Extract the [X, Y] coordinate from the center of the cell holding the provided text.  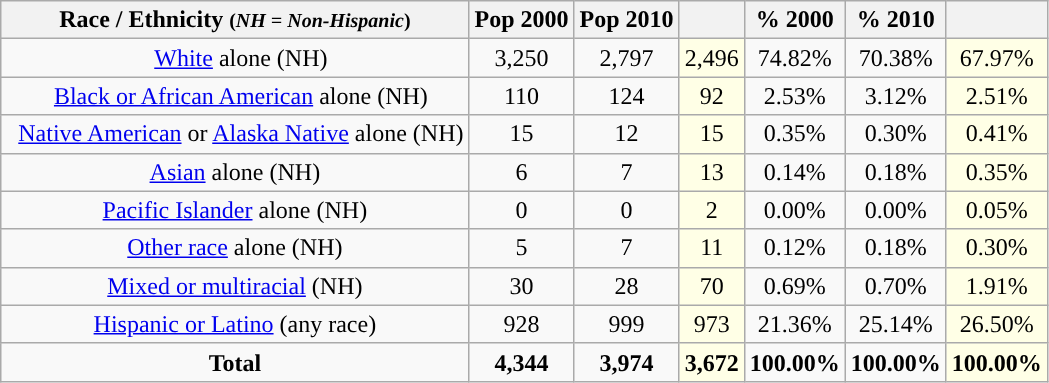
1.91% [996, 286]
999 [626, 324]
3,250 [522, 58]
0.41% [996, 134]
12 [626, 134]
Hispanic or Latino (any race) [235, 324]
928 [522, 324]
Pop 2000 [522, 20]
70.38% [896, 58]
67.97% [996, 58]
124 [626, 96]
92 [712, 96]
2.51% [996, 96]
25.14% [896, 324]
Other race alone (NH) [235, 248]
21.36% [794, 324]
13 [712, 172]
26.50% [996, 324]
Race / Ethnicity (NH = Non-Hispanic) [235, 20]
0.12% [794, 248]
2,797 [626, 58]
Total [235, 362]
74.82% [794, 58]
White alone (NH) [235, 58]
0.05% [996, 210]
Black or African American alone (NH) [235, 96]
11 [712, 248]
110 [522, 96]
5 [522, 248]
4,344 [522, 362]
% 2000 [794, 20]
3,672 [712, 362]
3,974 [626, 362]
973 [712, 324]
Pop 2010 [626, 20]
% 2010 [896, 20]
2 [712, 210]
6 [522, 172]
Mixed or multiracial (NH) [235, 286]
28 [626, 286]
70 [712, 286]
0.14% [794, 172]
0.69% [794, 286]
2.53% [794, 96]
0.70% [896, 286]
30 [522, 286]
3.12% [896, 96]
Native American or Alaska Native alone (NH) [235, 134]
Asian alone (NH) [235, 172]
Pacific Islander alone (NH) [235, 210]
2,496 [712, 58]
